Search for the cell housing the specified text and yield its (x, y) center coordinate. 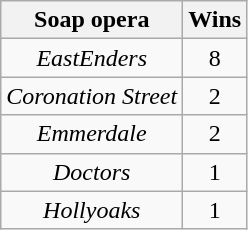
8 (215, 58)
Hollyoaks (92, 210)
Coronation Street (92, 96)
EastEnders (92, 58)
Wins (215, 20)
Emmerdale (92, 134)
Doctors (92, 172)
Soap opera (92, 20)
